From the cell containing the given text, extract its center point as (x, y) coordinate. 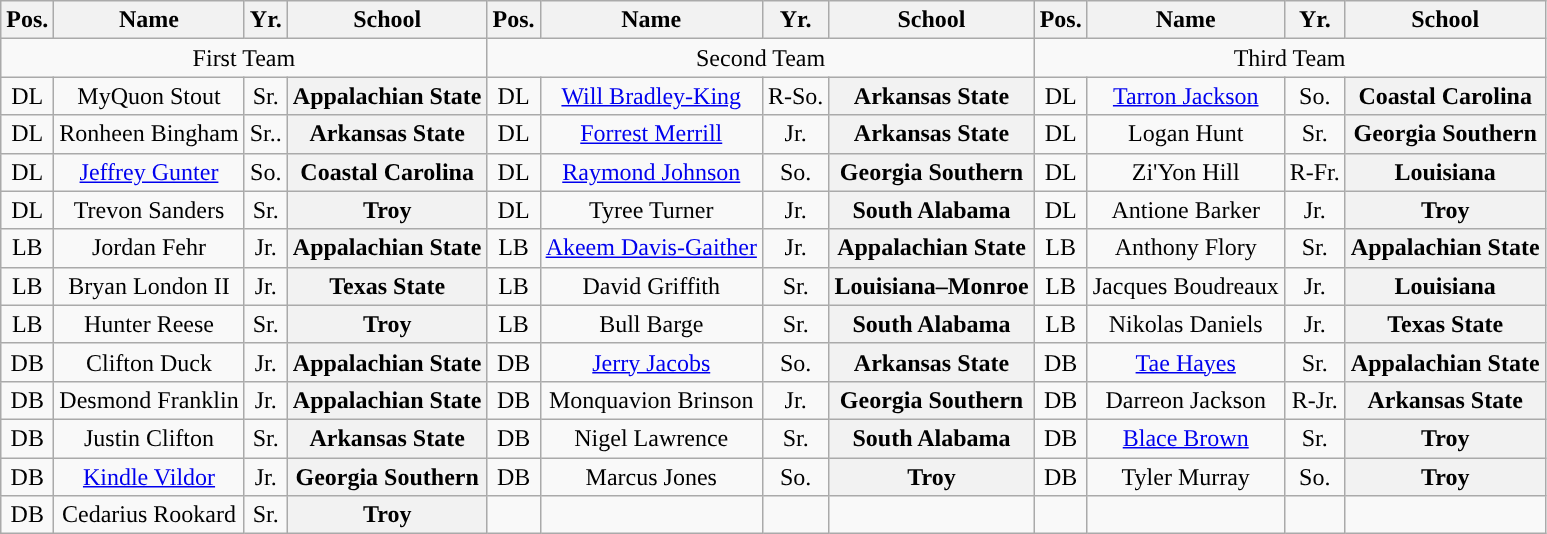
Bull Barge (651, 324)
David Griffith (651, 286)
Blace Brown (1186, 438)
Marcus Jones (651, 477)
Justin Clifton (149, 438)
Second Team (760, 58)
Kindle Vildor (149, 477)
Sr.. (266, 134)
First Team (244, 58)
Nigel Lawrence (651, 438)
Tyler Murray (1186, 477)
Cedarius Rookard (149, 515)
Clifton Duck (149, 362)
R-Fr. (1314, 172)
Anthony Flory (1186, 248)
Zi'Yon Hill (1186, 172)
Forrest Merrill (651, 134)
Jerry Jacobs (651, 362)
Jacques Boudreaux (1186, 286)
Tarron Jackson (1186, 96)
Will Bradley-King (651, 96)
Ronheen Bingham (149, 134)
Monquavion Brinson (651, 400)
Raymond Johnson (651, 172)
Hunter Reese (149, 324)
Darreon Jackson (1186, 400)
Nikolas Daniels (1186, 324)
MyQuon Stout (149, 96)
Bryan London II (149, 286)
R-So. (795, 96)
Trevon Sanders (149, 210)
Third Team (1290, 58)
Tyree Turner (651, 210)
Akeem Davis-Gaither (651, 248)
R-Jr. (1314, 400)
Logan Hunt (1186, 134)
Antione Barker (1186, 210)
Louisiana–Monroe (932, 286)
Jeffrey Gunter (149, 172)
Jordan Fehr (149, 248)
Desmond Franklin (149, 400)
Tae Hayes (1186, 362)
